Find where the given text appears and provide that cell's center as (X, Y) coordinate. 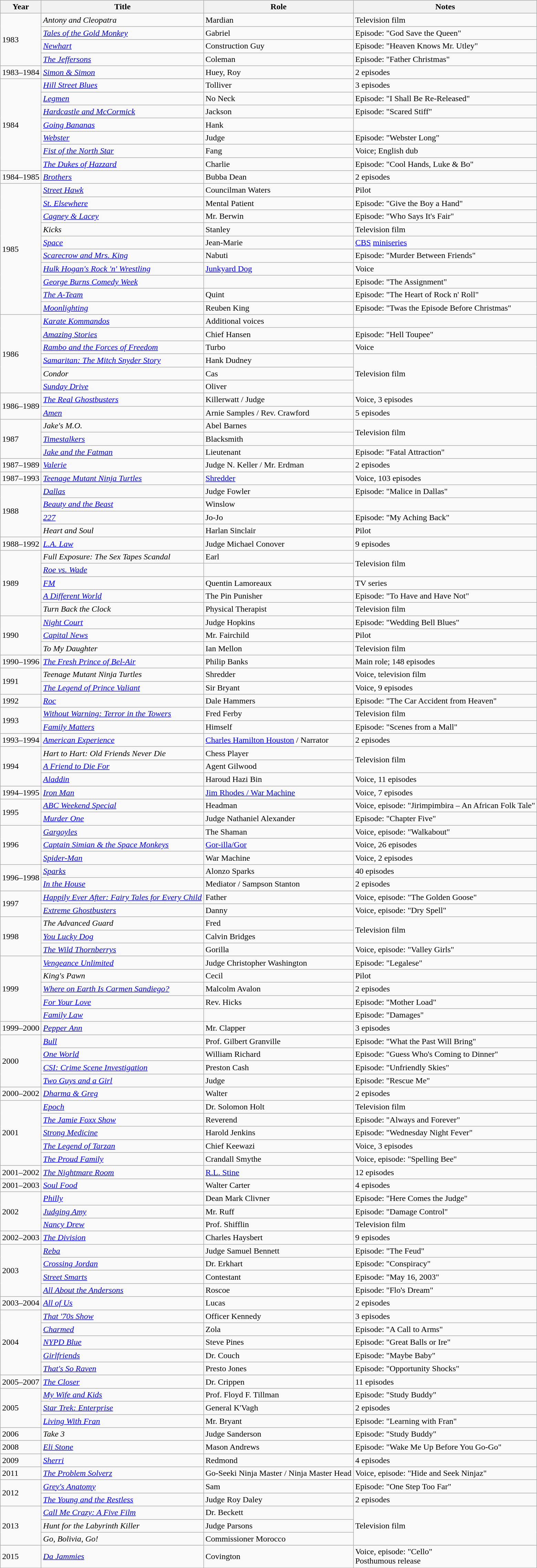
Mardian (278, 20)
227 (123, 517)
CSI: Crime Scene Investigation (123, 1067)
General K'Vagh (278, 1408)
Episode: "May 16, 2003" (445, 1277)
One World (123, 1054)
Zola (278, 1329)
2001–2003 (21, 1185)
Episode: "Wednesday Night Fever" (445, 1133)
Episode: "Cool Hands, Luke & Bo" (445, 164)
1993–1994 (21, 740)
Prof. Floyd F. Tillman (278, 1395)
Chief Keewazi (278, 1146)
Episode: "A Call to Arms" (445, 1329)
Philip Banks (278, 662)
12 episodes (445, 1172)
Episode: "Guess Who's Coming to Dinner" (445, 1054)
The Jeffersons (123, 59)
Judge Christopher Washington (278, 963)
Without Warning: Terror in the Towers (123, 714)
Two Guys and a Girl (123, 1081)
L.A. Law (123, 544)
Scarecrow and Mrs. King (123, 256)
ABC Weekend Special (123, 806)
Chess Player (278, 753)
The Legend of Prince Valiant (123, 688)
1987–1993 (21, 478)
You Lucky Dog (123, 936)
Jake and the Fatman (123, 452)
Spider-Man (123, 858)
1983–1984 (21, 72)
Episode: "Twas the Episode Before Christmas" (445, 308)
Episode: "Webster Long" (445, 138)
Crossing Jordan (123, 1264)
Episode: "The Car Accident from Heaven" (445, 701)
Episode: "Chapter Five" (445, 819)
Main role; 148 episodes (445, 662)
Covington (278, 1556)
The Jamie Foxx Show (123, 1120)
Tolliver (278, 85)
Nancy Drew (123, 1225)
That's So Raven (123, 1368)
Beauty and the Beast (123, 504)
Grey's Anatomy (123, 1486)
Walter (278, 1094)
1990 (21, 635)
Voice, episode: "Valley Girls" (445, 949)
Haroud Hazi Bin (278, 779)
Lieutenant (278, 452)
Voice, 7 episodes (445, 792)
Antony and Cleopatra (123, 20)
2011 (21, 1473)
Mediator / Sampson Stanton (278, 884)
The Wild Thornberrys (123, 949)
A Friend to Die For (123, 766)
1989 (21, 583)
Episode: "Conspiracy" (445, 1264)
FM (123, 583)
For Your Love (123, 1002)
Street Hawk (123, 190)
Episode: "The Heart of Rock n' Roll" (445, 295)
Kicks (123, 229)
2001–2002 (21, 1172)
Captain Simian & the Space Monkeys (123, 845)
George Burns Comedy Week (123, 282)
Earl (278, 557)
The Pin Punisher (278, 596)
Mr. Clapper (278, 1028)
Voice, episode: "Cello" Posthumous release (445, 1556)
Amen (123, 413)
1984–1985 (21, 177)
Jean-Marie (278, 243)
Episode: "Heaven Knows Mr. Utley" (445, 46)
5 episodes (445, 413)
Episode: "Damage Control" (445, 1211)
1998 (21, 936)
Hart to Hart: Old Friends Never Die (123, 753)
Episode: "Legalese" (445, 963)
Cas (278, 373)
1999 (21, 989)
Voice; English dub (445, 151)
Judge Samuel Bennett (278, 1251)
Danny (278, 910)
The Problem Solverz (123, 1473)
2013 (21, 1526)
Judge Roy Daley (278, 1500)
Fred (278, 923)
Call Me Crazy: A Five Film (123, 1513)
In the House (123, 884)
Voice, episode: "Jirimpimbira – An African Folk Tale" (445, 806)
Quint (278, 295)
St. Elsewhere (123, 203)
2005 (21, 1408)
Headman (278, 806)
Episode: "Always and Forever" (445, 1120)
Voice, episode: "Hide and Seek Ninjaz" (445, 1473)
Go, Bolivia, Go! (123, 1539)
Condor (123, 373)
Steve Pines (278, 1342)
Episode: "Unfriendly Skies" (445, 1067)
Judge Fowler (278, 491)
Jo-Jo (278, 517)
Iron Man (123, 792)
Agent Gilwood (278, 766)
Go-Seeki Ninja Master / Ninja Master Head (278, 1473)
Bull (123, 1041)
Voice, 103 episodes (445, 478)
Episode: "Malice in Dallas" (445, 491)
2000 (21, 1061)
Episode: "Damages" (445, 1015)
Rev. Hicks (278, 1002)
1988 (21, 511)
1997 (21, 904)
Notes (445, 7)
The Real Ghostbusters (123, 400)
1986 (21, 354)
Episode: "My Aching Back" (445, 517)
Mr. Fairchild (278, 635)
1986–1989 (21, 406)
Father (278, 897)
2012 (21, 1493)
The A-Team (123, 295)
Moonlighting (123, 308)
Newhart (123, 46)
Hunt for the Labyrinth Killer (123, 1526)
Dale Hammers (278, 701)
Episode: "Fatal Attraction" (445, 452)
1987 (21, 439)
Junkyard Dog (278, 269)
Mr. Bryant (278, 1421)
Redmond (278, 1460)
Harlan Sinclair (278, 530)
2005–2007 (21, 1382)
No Neck (278, 98)
The Shaman (278, 832)
Charmed (123, 1329)
Strong Medicine (123, 1133)
Aladdin (123, 779)
Ian Mellon (278, 648)
Fang (278, 151)
Judge N. Keller / Mr. Erdman (278, 465)
The Proud Family (123, 1159)
Dean Mark Clivner (278, 1198)
Reuben King (278, 308)
Timestalkers (123, 439)
R.L. Stine (278, 1172)
Dr. Crippen (278, 1382)
Episode: "The Feud" (445, 1251)
2004 (21, 1342)
Hill Street Blues (123, 85)
Murder One (123, 819)
Episode: "Scared Stiff" (445, 111)
Dr. Couch (278, 1355)
11 episodes (445, 1382)
Sherri (123, 1460)
A Different World (123, 596)
Judge Nathaniel Alexander (278, 819)
Hardcastle and McCormick (123, 111)
Hulk Hogan's Rock 'n' Wrestling (123, 269)
Eli Stone (123, 1447)
Additional voices (278, 321)
Nabuti (278, 256)
Mental Patient (278, 203)
War Machine (278, 858)
Episode: "Learning with Fran" (445, 1421)
Episode: "What the Past Will Bring" (445, 1041)
Charlie (278, 164)
Roscoe (278, 1290)
Episode: "To Have and Have Not" (445, 596)
Prof. Gilbert Granville (278, 1041)
Episode: "Wedding Bell Blues" (445, 622)
Contestant (278, 1277)
Calvin Bridges (278, 936)
1994–1995 (21, 792)
Quentin Lamoreaux (278, 583)
2015 (21, 1556)
Officer Kennedy (278, 1316)
Judging Amy (123, 1211)
Episode: "Give the Boy a Hand" (445, 203)
Walter Carter (278, 1185)
Charles Haysbert (278, 1238)
Episode: "The Assignment" (445, 282)
Fist of the North Star (123, 151)
Pepper Ann (123, 1028)
Night Court (123, 622)
Valerie (123, 465)
Episode: "God Save the Queen" (445, 33)
1987–1989 (21, 465)
Family Matters (123, 727)
Sunday Drive (123, 387)
Alonzo Sparks (278, 871)
40 episodes (445, 871)
Arnie Samples / Rev. Crawford (278, 413)
2002 (21, 1211)
Councilman Waters (278, 190)
2006 (21, 1434)
Preston Cash (278, 1067)
Year (21, 7)
Gorilla (278, 949)
Bubba Dean (278, 177)
Happily Ever After: Fairy Tales for Every Child (123, 897)
William Richard (278, 1054)
Sam (278, 1486)
Karate Kommandos (123, 321)
Voice, 2 episodes (445, 858)
Episode: "Murder Between Friends" (445, 256)
Full Exposure: The Sex Tapes Scandal (123, 557)
Rambo and the Forces of Freedom (123, 347)
1985 (21, 249)
Soul Food (123, 1185)
2001 (21, 1133)
2002–2003 (21, 1238)
Capital News (123, 635)
Legmen (123, 98)
Space (123, 243)
1994 (21, 766)
1984 (21, 125)
Voice, 26 episodes (445, 845)
To My Daughter (123, 648)
Mr. Ruff (278, 1211)
Where on Earth Is Carmen Sandiego? (123, 989)
Coleman (278, 59)
Hank Dudney (278, 360)
Voice, episode: "Spelling Bee" (445, 1159)
Episode: "Maybe Baby" (445, 1355)
Episode: "Flo's Dream" (445, 1290)
Take 3 (123, 1434)
Judge Hopkins (278, 622)
Roe vs. Wade (123, 570)
Judge Sanderson (278, 1434)
Mr. Berwin (278, 216)
Episode: "Opportunity Shocks" (445, 1368)
TV series (445, 583)
Gor-illa/Gor (278, 845)
Reverend (278, 1120)
Episode: "Here Comes the Judge" (445, 1198)
Voice, episode: "Dry Spell" (445, 910)
Chief Hansen (278, 334)
Role (278, 7)
Jim Rhodes / War Machine (278, 792)
Voice, episode: "The Golden Goose" (445, 897)
Jackson (278, 111)
The Fresh Prince of Bel-Air (123, 662)
Tales of the Gold Monkey (123, 33)
Oliver (278, 387)
1990–1996 (21, 662)
1991 (21, 681)
Dr. Erkhart (278, 1264)
Episode: "Great Balls or Ire" (445, 1342)
1996–1998 (21, 878)
1996 (21, 845)
Episode: "Mother Load" (445, 1002)
The Nightmare Room (123, 1172)
CBS miniseries (445, 243)
The Young and the Restless (123, 1500)
Gargoyles (123, 832)
1999–2000 (21, 1028)
Vengeance Unlimited (123, 963)
Turn Back the Clock (123, 609)
Simon & Simon (123, 72)
That '70s Show (123, 1316)
Voice, television film (445, 675)
Amazing Stories (123, 334)
King's Pawn (123, 976)
Girlfriends (123, 1355)
Philly (123, 1198)
Killerwatt / Judge (278, 400)
Winslow (278, 504)
Huey, Roy (278, 72)
Judge Parsons (278, 1526)
Episode: "I Shall Be Re-Released" (445, 98)
Family Law (123, 1015)
Heart and Soul (123, 530)
Title (123, 7)
Voice, episode: "Walkabout" (445, 832)
The Dukes of Hazzard (123, 164)
Webster (123, 138)
Fred Ferby (278, 714)
Episode: "One Step Too Far" (445, 1486)
Judge Michael Conover (278, 544)
Jake's M.O. (123, 426)
Episode: "Scenes from a Mall" (445, 727)
Dr. Solomon Holt (278, 1107)
Dr. Beckett (278, 1513)
American Experience (123, 740)
Brothers (123, 177)
Presto Jones (278, 1368)
Going Bananas (123, 125)
Dallas (123, 491)
Physical Therapist (278, 609)
Turbo (278, 347)
Roc (123, 701)
All About the Andersons (123, 1290)
1992 (21, 701)
1988–1992 (21, 544)
Epoch (123, 1107)
Episode: "Father Christmas" (445, 59)
All of Us (123, 1303)
Samaritan: The Mitch Snyder Story (123, 360)
2008 (21, 1447)
Prof. Shifflin (278, 1225)
Voice, 11 episodes (445, 779)
1993 (21, 720)
Episode: "Rescue Me" (445, 1081)
The Division (123, 1238)
Lucas (278, 1303)
Episode: "Hell Toupee" (445, 334)
Commissioner Morocco (278, 1539)
Reba (123, 1251)
Cagney & Lacey (123, 216)
Sparks (123, 871)
The Advanced Guard (123, 923)
Construction Guy (278, 46)
Malcolm Avalon (278, 989)
Charles Hamilton Houston / Narrator (278, 740)
Gabriel (278, 33)
Episode: "Wake Me Up Before You Go-Go" (445, 1447)
Extreme Ghostbusters (123, 910)
Hank (278, 125)
The Legend of Tarzan (123, 1146)
Mason Andrews (278, 1447)
Star Trek: Enterprise (123, 1408)
2003–2004 (21, 1303)
Harold Jenkins (278, 1133)
Episode: "Who Says It's Fair" (445, 216)
Stanley (278, 229)
My Wife and Kids (123, 1395)
2000–2002 (21, 1094)
Cecil (278, 976)
Sir Bryant (278, 688)
2003 (21, 1270)
The Closer (123, 1382)
Crandall Smythe (278, 1159)
2009 (21, 1460)
Blacksmith (278, 439)
Street Smarts (123, 1277)
1995 (21, 812)
Voice, 9 episodes (445, 688)
Dharma & Greg (123, 1094)
Himself (278, 727)
Da Jammies (123, 1556)
1983 (21, 40)
NYPD Blue (123, 1342)
Living With Fran (123, 1421)
Abel Barnes (278, 426)
